Scan for the cell matching the given text and deliver its [X, Y] coordinate at center. 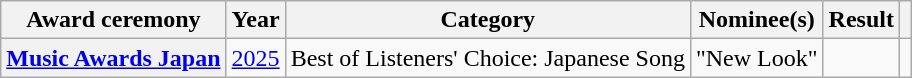
Category [488, 20]
"New Look" [756, 58]
Best of Listeners' Choice: Japanese Song [488, 58]
2025 [256, 58]
Nominee(s) [756, 20]
Award ceremony [114, 20]
Music Awards Japan [114, 58]
Year [256, 20]
Result [861, 20]
